Return (x, y) of the center of cell containing provided text 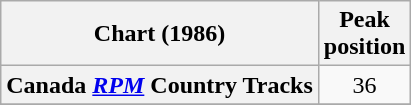
Peakposition (364, 34)
Canada RPM Country Tracks (160, 85)
36 (364, 85)
Chart (1986) (160, 34)
